Scan for the cell matching the given text and deliver its [X, Y] coordinate at center. 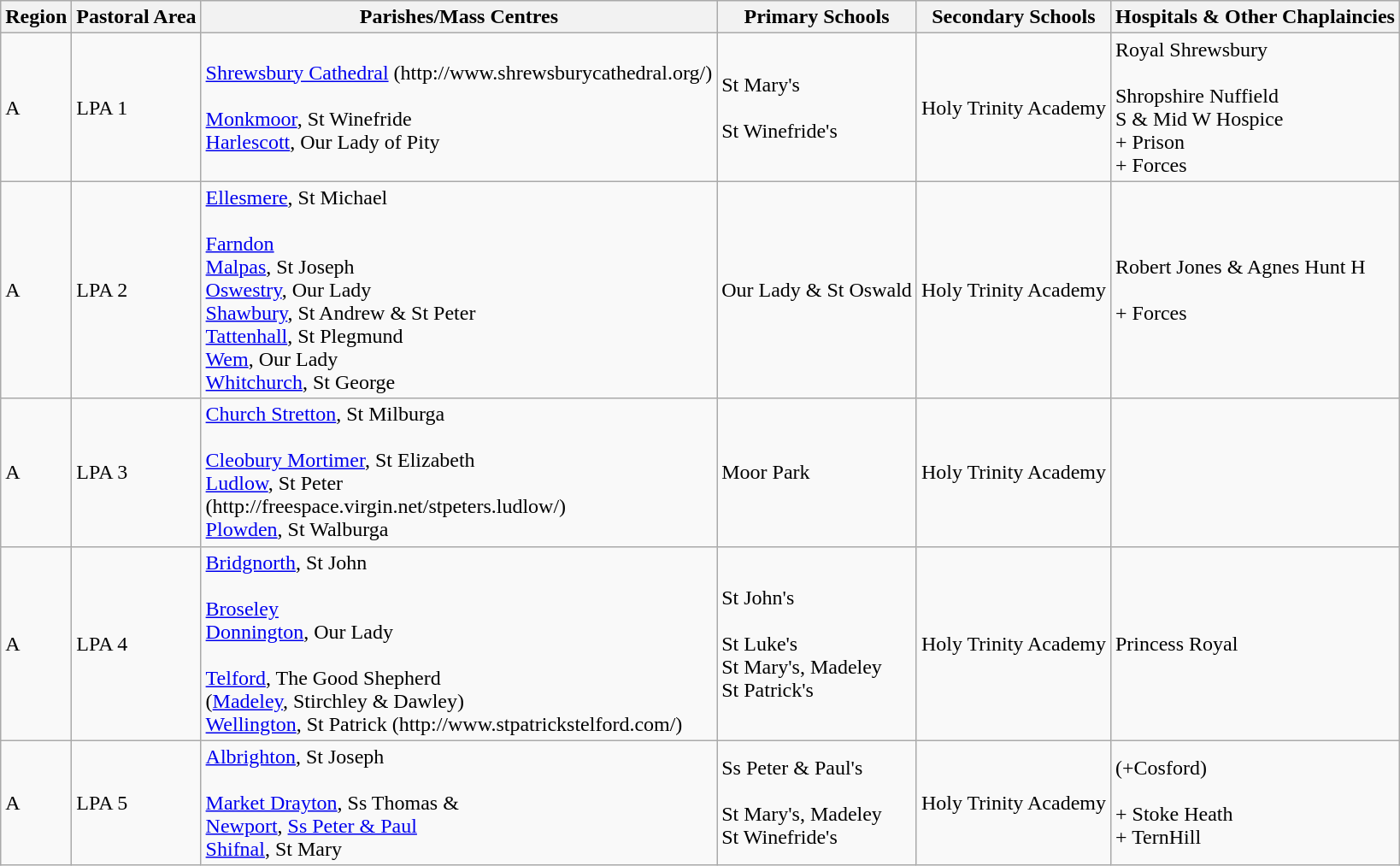
Church Stretton, St Milburga Cleobury Mortimer, St Elizabeth Ludlow, St Peter (http://freespace.virgin.net/stpeters.ludlow/) Plowden, St Walburga [459, 472]
Hospitals & Other Chaplaincies [1255, 17]
(+Cosford)+ Stoke Heath + TernHill [1255, 803]
Region [36, 17]
Secondary Schools [1014, 17]
Pastoral Area [137, 17]
Moor Park [817, 472]
Our Lady & St Oswald [817, 290]
St Mary's St Winefride's [817, 108]
Ss Peter & Paul'sSt Mary's, Madeley St Winefride's [817, 803]
St John's St Luke's St Mary's, Madeley St Patrick's [817, 643]
Royal Shrewsbury Shropshire Nuffield S & Mid W Hospice + Prison + Forces [1255, 108]
LPA 2 [137, 290]
LPA 3 [137, 472]
Robert Jones & Agnes Hunt H + Forces [1255, 290]
Primary Schools [817, 17]
LPA 4 [137, 643]
Albrighton, St JosephMarket Drayton, Ss Thomas & Newport, Ss Peter & Paul Shifnal, St Mary [459, 803]
Shrewsbury Cathedral (http://www.shrewsburycathedral.org/)Monkmoor, St Winefride Harlescott, Our Lady of Pity [459, 108]
LPA 1 [137, 108]
LPA 5 [137, 803]
Parishes/Mass Centres [459, 17]
Princess Royal [1255, 643]
